Return (x, y) of the center of cell containing provided text 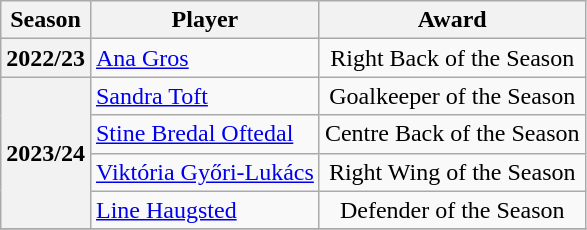
Defender of the Season (452, 210)
2022/23 (46, 58)
Centre Back of the Season (452, 134)
2023/24 (46, 153)
Right Wing of the Season (452, 172)
Line Haugsted (204, 210)
Goalkeeper of the Season (452, 96)
Stine Bredal Oftedal (204, 134)
Player (204, 20)
Season (46, 20)
Right Back of the Season (452, 58)
Viktória Győri-Lukács (204, 172)
Award (452, 20)
Sandra Toft (204, 96)
Ana Gros (204, 58)
